Locate the cell with the specified text and output its (x, y) center coordinate. 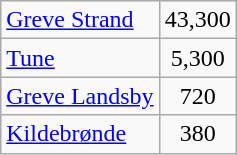
720 (198, 96)
5,300 (198, 58)
Greve Landsby (80, 96)
43,300 (198, 20)
380 (198, 134)
Tune (80, 58)
Greve Strand (80, 20)
Kildebrønde (80, 134)
